From the cell containing the given text, extract its center point as [x, y] coordinate. 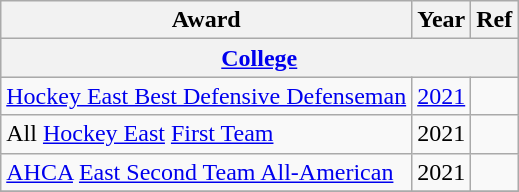
All Hockey East First Team [206, 134]
Hockey East Best Defensive Defenseman [206, 96]
Award [206, 20]
Ref [494, 20]
AHCA East Second Team All-American [206, 172]
Year [442, 20]
College [260, 58]
